Search for the cell housing the specified text and yield its (X, Y) center coordinate. 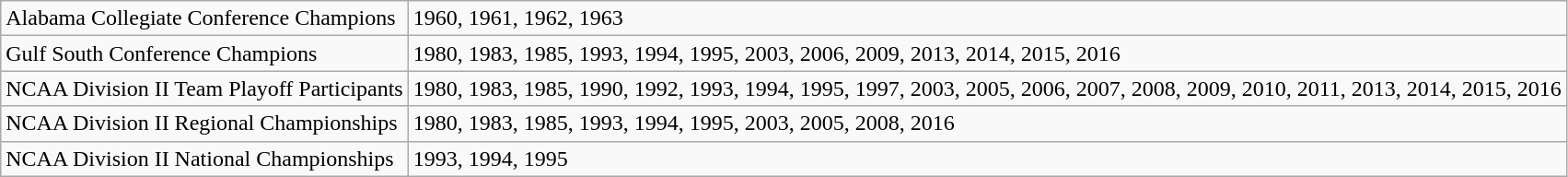
Gulf South Conference Champions (204, 53)
NCAA Division II Regional Championships (204, 124)
1980, 1983, 1985, 1993, 1994, 1995, 2003, 2006, 2009, 2013, 2014, 2015, 2016 (987, 53)
1980, 1983, 1985, 1993, 1994, 1995, 2003, 2005, 2008, 2016 (987, 124)
NCAA Division II National Championships (204, 159)
Alabama Collegiate Conference Champions (204, 18)
NCAA Division II Team Playoff Participants (204, 88)
1980, 1983, 1985, 1990, 1992, 1993, 1994, 1995, 1997, 2003, 2005, 2006, 2007, 2008, 2009, 2010, 2011, 2013, 2014, 2015, 2016 (987, 88)
1993, 1994, 1995 (987, 159)
1960, 1961, 1962, 1963 (987, 18)
